Provide the (X, Y) coordinate of the cell's center where the given text is located.  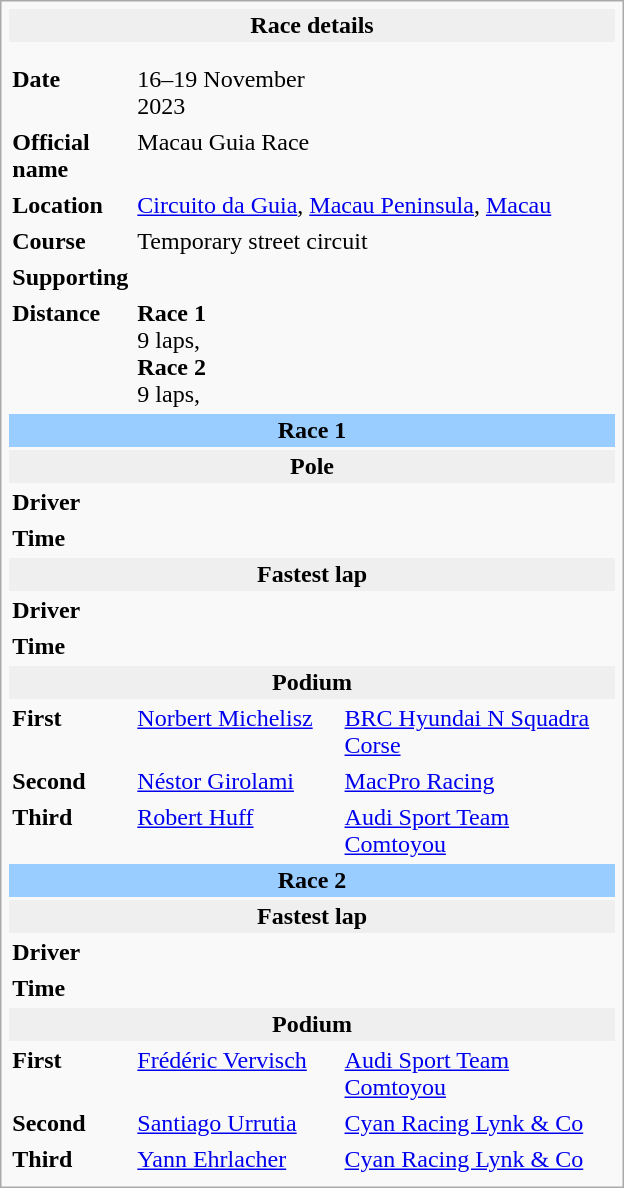
Circuito da Guia, Macau Peninsula, Macau (374, 206)
Race 1 (312, 430)
Macau Guia Race (374, 156)
Distance (70, 354)
16–19 November 2023 (236, 93)
Race 2 (312, 880)
Course (70, 242)
Date (70, 93)
Néstor Girolami (236, 782)
Supporting (70, 278)
Location (70, 206)
Frédéric Vervisch (236, 1074)
Official name (70, 156)
Yann Ehrlacher (236, 1160)
MacPro Racing (478, 782)
Robert Huff (236, 831)
Race details (312, 26)
Santiago Urrutia (236, 1124)
Temporary street circuit (374, 242)
BRC Hyundai N Squadra Corse (478, 732)
Pole (312, 466)
Norbert Michelisz (236, 732)
Race 19 laps, Race 2 9 laps, (374, 354)
